Detect which cell encompasses the target text, then output its [X, Y] center coordinate. 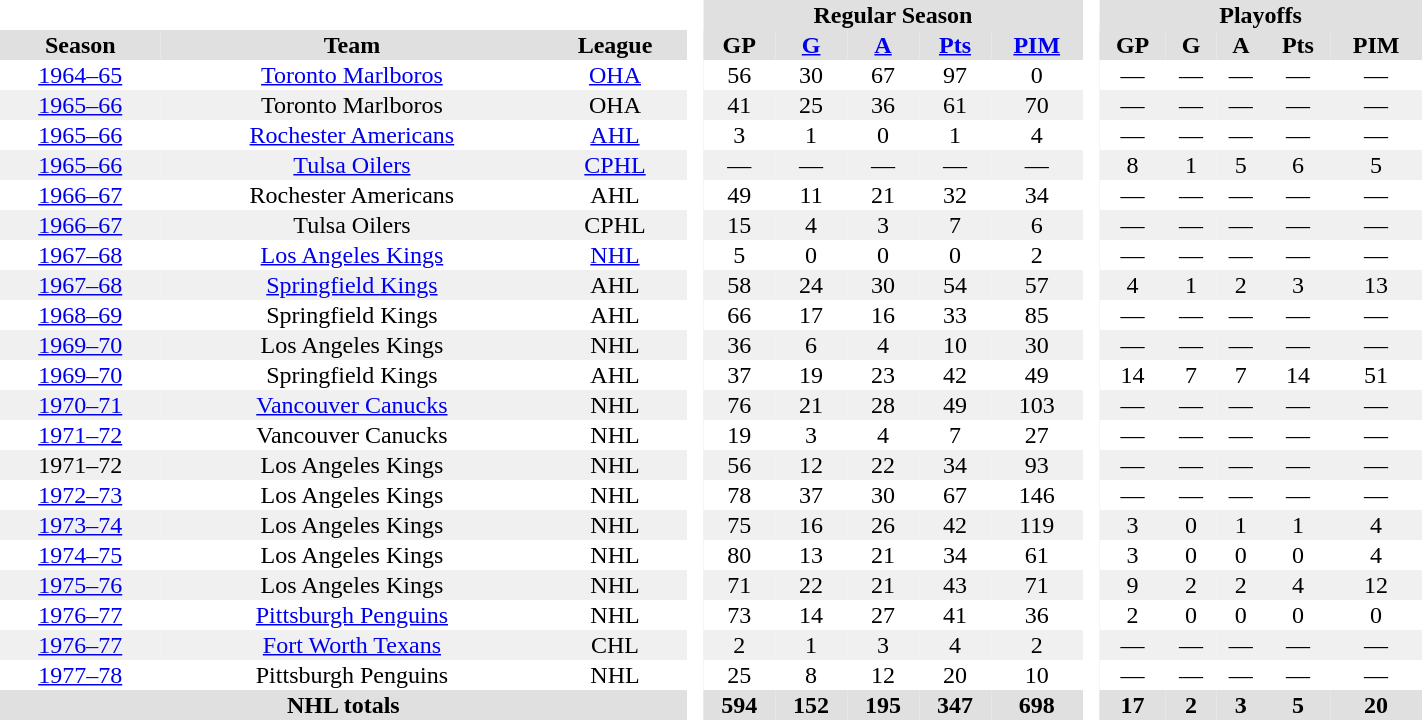
73 [739, 615]
58 [739, 285]
Fort Worth Texans [352, 645]
103 [1037, 405]
Playoffs [1260, 15]
85 [1037, 315]
57 [1037, 285]
1968–69 [80, 315]
9 [1132, 585]
Season [80, 45]
78 [739, 495]
11 [811, 195]
93 [1037, 465]
97 [955, 75]
League [614, 45]
24 [811, 285]
CHL [614, 645]
15 [739, 225]
119 [1037, 525]
54 [955, 285]
1974–75 [80, 555]
1977–78 [80, 675]
33 [955, 315]
76 [739, 405]
NHL totals [344, 705]
1972–73 [80, 495]
594 [739, 705]
70 [1037, 105]
Regular Season [892, 15]
23 [883, 375]
152 [811, 705]
1970–71 [80, 405]
51 [1376, 375]
195 [883, 705]
347 [955, 705]
Team [352, 45]
1975–76 [80, 585]
146 [1037, 495]
32 [955, 195]
1964–65 [80, 75]
43 [955, 585]
698 [1037, 705]
1973–74 [80, 525]
66 [739, 315]
26 [883, 525]
80 [739, 555]
28 [883, 405]
75 [739, 525]
